Return the [x, y] coordinate for the center point of the cell that contains the specified text.  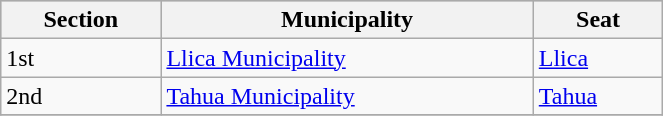
Municipality [347, 20]
Llica Municipality [347, 58]
Llica [598, 58]
Tahua Municipality [347, 96]
2nd [81, 96]
Section [81, 20]
1st [81, 58]
Seat [598, 20]
Tahua [598, 96]
